From the cell containing the given text, extract its center point as (x, y) coordinate. 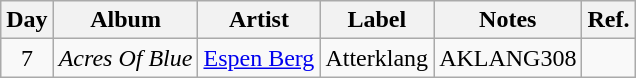
7 (27, 58)
Espen Berg (259, 58)
Day (27, 20)
Artist (259, 20)
Ref. (608, 20)
Atterklang (377, 58)
Notes (508, 20)
Label (377, 20)
AKLANG308 (508, 58)
Acres Of Blue (126, 58)
Album (126, 20)
